Locate the cell with the specified text and output its [x, y] center coordinate. 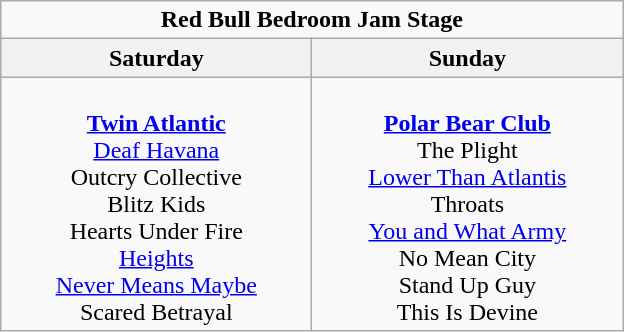
Saturday [156, 58]
Polar Bear Club The Plight Lower Than Atlantis Throats You and What Army No Mean City Stand Up Guy This Is Devine [468, 204]
Red Bull Bedroom Jam Stage [312, 20]
Sunday [468, 58]
Twin Atlantic Deaf Havana Outcry Collective Blitz Kids Hearts Under Fire Heights Never Means Maybe Scared Betrayal [156, 204]
